Provide the (x, y) coordinate of the cell's center where the given text is located.  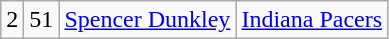
2 (12, 20)
Indiana Pacers (312, 20)
Spencer Dunkley (148, 20)
51 (42, 20)
